Capture the cell that displays the provided text and extract its [x, y] central coordinate. 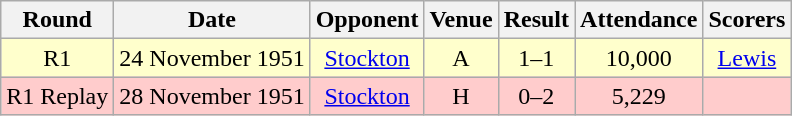
H [461, 96]
1–1 [536, 58]
Round [58, 20]
Scorers [747, 20]
10,000 [639, 58]
Opponent [367, 20]
Lewis [747, 58]
A [461, 58]
Attendance [639, 20]
0–2 [536, 96]
28 November 1951 [212, 96]
Venue [461, 20]
Date [212, 20]
R1 Replay [58, 96]
Result [536, 20]
24 November 1951 [212, 58]
5,229 [639, 96]
R1 [58, 58]
